From the cell containing the given text, extract its center point as (x, y) coordinate. 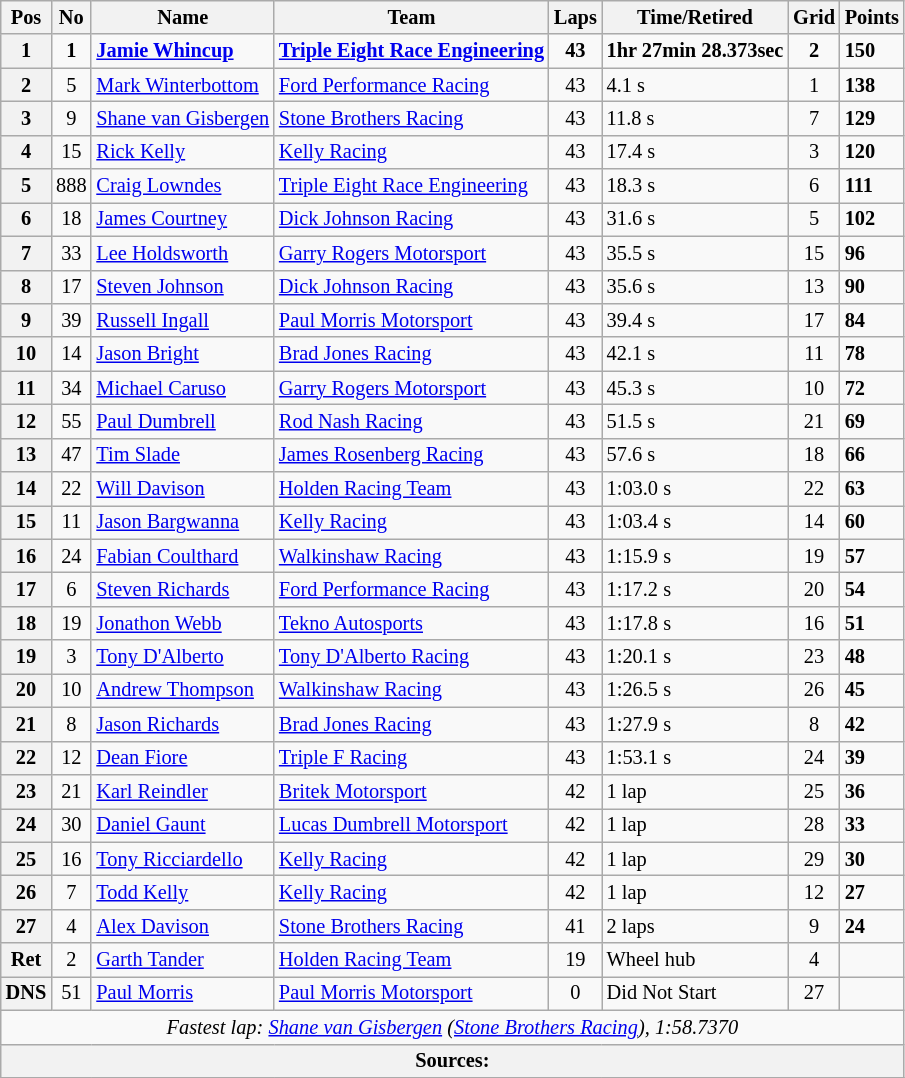
1hr 27min 28.373sec (696, 51)
Wheel hub (696, 960)
1:17.8 s (696, 623)
120 (872, 152)
Did Not Start (696, 993)
Shane van Gisbergen (182, 118)
69 (872, 421)
34 (71, 388)
45 (872, 690)
45.3 s (696, 388)
138 (872, 85)
Michael Caruso (182, 388)
1:20.1 s (696, 657)
Jason Bright (182, 354)
Daniel Gaunt (182, 825)
4.1 s (696, 85)
1:26.5 s (696, 690)
DNS (26, 993)
54 (872, 589)
42.1 s (696, 354)
78 (872, 354)
Paul Morris (182, 993)
1:53.1 s (696, 758)
Tim Slade (182, 455)
18.3 s (696, 186)
1:03.0 s (696, 489)
84 (872, 320)
Russell Ingall (182, 320)
Points (872, 17)
Andrew Thompson (182, 690)
41 (576, 926)
Tony D'Alberto (182, 657)
James Rosenberg Racing (412, 455)
1:15.9 s (696, 556)
Britek Motorsport (412, 791)
1:17.2 s (696, 589)
11.8 s (696, 118)
48 (872, 657)
Pos (26, 17)
150 (872, 51)
Steven Johnson (182, 287)
28 (814, 825)
Craig Lowndes (182, 186)
Mark Winterbottom (182, 85)
Time/Retired (696, 17)
Fabian Coulthard (182, 556)
17.4 s (696, 152)
35.5 s (696, 253)
Triple F Racing (412, 758)
129 (872, 118)
90 (872, 287)
Jamie Whincup (182, 51)
72 (872, 388)
Paul Dumbrell (182, 421)
Fastest lap: Shane van Gisbergen (Stone Brothers Racing), 1:58.7370 (452, 1027)
96 (872, 253)
60 (872, 522)
57 (872, 556)
Jason Bargwanna (182, 522)
102 (872, 219)
Lucas Dumbrell Motorsport (412, 825)
Tony Ricciardello (182, 859)
James Courtney (182, 219)
Dean Fiore (182, 758)
36 (872, 791)
Karl Reindler (182, 791)
Jonathon Webb (182, 623)
1:27.9 s (696, 724)
Rick Kelly (182, 152)
Grid (814, 17)
Steven Richards (182, 589)
35.6 s (696, 287)
Name (182, 17)
111 (872, 186)
Lee Holdsworth (182, 253)
29 (814, 859)
No (71, 17)
39.4 s (696, 320)
Sources: (452, 1061)
1:03.4 s (696, 522)
55 (71, 421)
Tony D'Alberto Racing (412, 657)
0 (576, 993)
Laps (576, 17)
Garth Tander (182, 960)
31.6 s (696, 219)
888 (71, 186)
Team (412, 17)
Will Davison (182, 489)
Rod Nash Racing (412, 421)
Ret (26, 960)
47 (71, 455)
66 (872, 455)
51.5 s (696, 421)
Todd Kelly (182, 892)
57.6 s (696, 455)
Tekno Autosports (412, 623)
Jason Richards (182, 724)
Alex Davison (182, 926)
63 (872, 489)
2 laps (696, 926)
